Provide the (X, Y) coordinate of the cell's center where the given text is located.  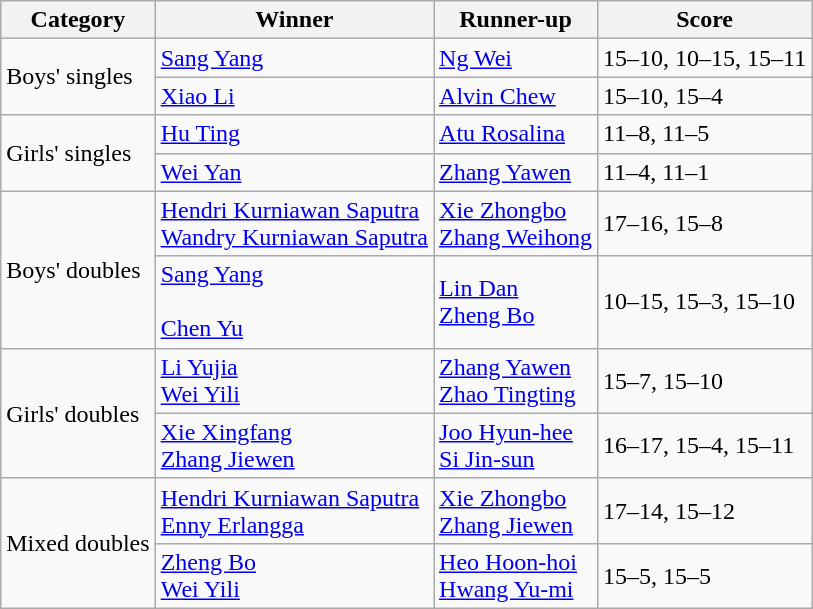
15–10, 15–4 (705, 96)
Sang Yang Chen Yu (294, 302)
15–7, 15–10 (705, 380)
Xie Zhongbo Zhang Weihong (516, 224)
Lin Dan Zheng Bo (516, 302)
Wei Yan (294, 172)
Sang Yang (294, 58)
Atu Rosalina (516, 134)
Girls' singles (78, 153)
Joo Hyun-hee Si Jin-sun (516, 446)
10–15, 15–3, 15–10 (705, 302)
Boys' doubles (78, 270)
Xie Xingfang Zhang Jiewen (294, 446)
Hendri Kurniawan Saputra Wandry Kurniawan Saputra (294, 224)
Mixed doubles (78, 543)
11–4, 11–1 (705, 172)
15–5, 15–5 (705, 576)
17–16, 15–8 (705, 224)
Hu Ting (294, 134)
15–10, 10–15, 15–11 (705, 58)
Category (78, 20)
Zhang Yawen (516, 172)
Zhang Yawen Zhao Tingting (516, 380)
Alvin Chew (516, 96)
Score (705, 20)
Xiao Li (294, 96)
17–14, 15–12 (705, 510)
Runner-up (516, 20)
11–8, 11–5 (705, 134)
Girls' doubles (78, 413)
Xie Zhongbo Zhang Jiewen (516, 510)
Heo Hoon-hoi Hwang Yu-mi (516, 576)
Ng Wei (516, 58)
Zheng Bo Wei Yili (294, 576)
Winner (294, 20)
Hendri Kurniawan Saputra Enny Erlangga (294, 510)
16–17, 15–4, 15–11 (705, 446)
Boys' singles (78, 77)
Li Yujia Wei Yili (294, 380)
